Return (X, Y) of the center of cell containing provided text 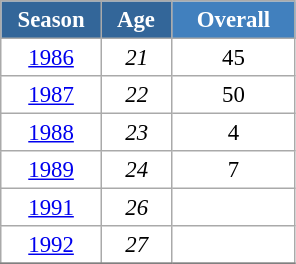
23 (136, 133)
22 (136, 95)
1989 (52, 170)
Age (136, 20)
27 (136, 245)
45 (234, 58)
4 (234, 133)
21 (136, 58)
Season (52, 20)
1986 (52, 58)
7 (234, 170)
24 (136, 170)
1987 (52, 95)
26 (136, 208)
Overall (234, 20)
1991 (52, 208)
50 (234, 95)
1992 (52, 245)
1988 (52, 133)
